Identify which cell holds the provided text, then report its (X, Y) central coordinate. 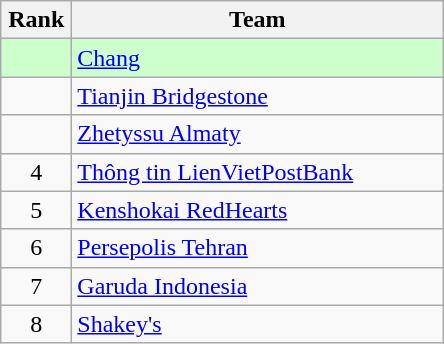
6 (36, 248)
7 (36, 286)
Thông tin LienVietPostBank (258, 172)
Kenshokai RedHearts (258, 210)
Persepolis Tehran (258, 248)
Tianjin Bridgestone (258, 96)
5 (36, 210)
8 (36, 324)
Shakey's (258, 324)
Zhetyssu Almaty (258, 134)
Team (258, 20)
Garuda Indonesia (258, 286)
Chang (258, 58)
Rank (36, 20)
4 (36, 172)
